From the cell containing the given text, extract its center point as (x, y) coordinate. 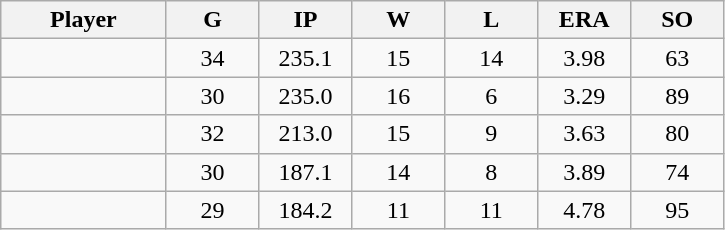
184.2 (306, 210)
9 (492, 134)
187.1 (306, 172)
8 (492, 172)
3.98 (584, 58)
ERA (584, 20)
3.63 (584, 134)
63 (678, 58)
32 (212, 134)
3.89 (584, 172)
W (398, 20)
3.29 (584, 96)
235.1 (306, 58)
80 (678, 134)
213.0 (306, 134)
34 (212, 58)
L (492, 20)
4.78 (584, 210)
29 (212, 210)
SO (678, 20)
16 (398, 96)
74 (678, 172)
Player (84, 20)
89 (678, 96)
6 (492, 96)
95 (678, 210)
G (212, 20)
235.0 (306, 96)
IP (306, 20)
